Extract the (x, y) coordinate from the center of the cell holding the provided text.  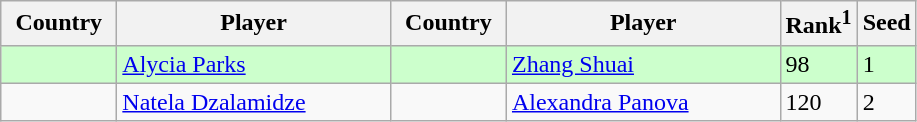
Natela Dzalamidze (254, 102)
Alexandra Panova (643, 102)
Seed (886, 24)
1 (886, 64)
2 (886, 102)
Zhang Shuai (643, 64)
98 (818, 64)
Alycia Parks (254, 64)
120 (818, 102)
Rank1 (818, 24)
